Determine the (x, y) coordinate at the center of the cell enclosing the given text.  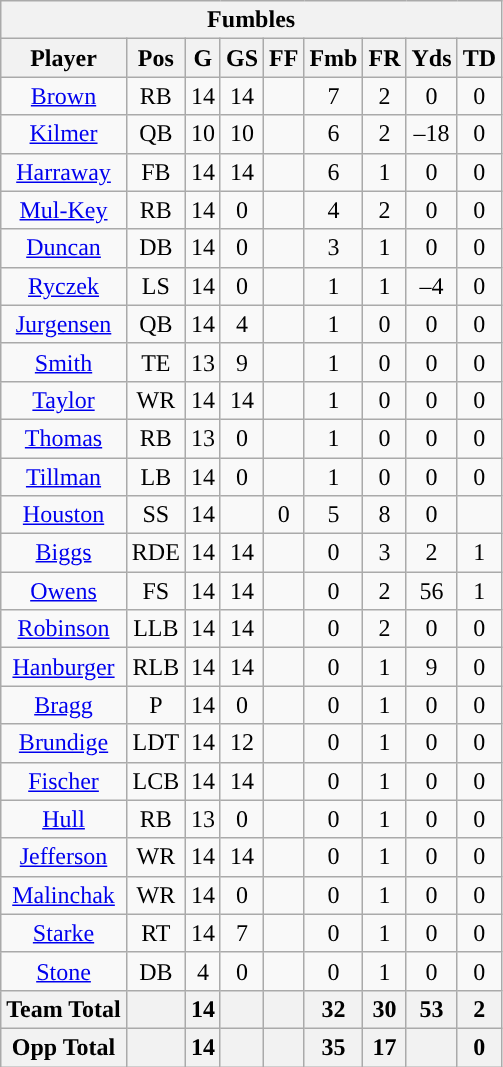
GS (242, 58)
Brundige (64, 743)
–4 (432, 286)
30 (384, 1009)
P (156, 705)
RDE (156, 553)
Player (64, 58)
Fmb (334, 58)
Bragg (64, 705)
LB (156, 477)
12 (242, 743)
–18 (432, 134)
Biggs (64, 553)
Jurgensen (64, 324)
LS (156, 286)
Tillman (64, 477)
32 (334, 1009)
Hanburger (64, 667)
Mul-Key (64, 210)
53 (432, 1009)
56 (432, 591)
Houston (64, 515)
Smith (64, 362)
RT (156, 933)
SS (156, 515)
17 (384, 1047)
Thomas (64, 438)
Yds (432, 58)
Starke (64, 933)
FS (156, 591)
Ryczek (64, 286)
FR (384, 58)
Owens (64, 591)
Taylor (64, 400)
TE (156, 362)
Malinchak (64, 895)
FF (284, 58)
LDT (156, 743)
8 (384, 515)
5 (334, 515)
Stone (64, 971)
Opp Total (64, 1047)
Brown (64, 96)
Duncan (64, 248)
35 (334, 1047)
Kilmer (64, 134)
Robinson (64, 629)
LCB (156, 781)
TD (479, 58)
FB (156, 172)
Fumbles (252, 20)
Pos (156, 58)
Jefferson (64, 857)
LLB (156, 629)
Team Total (64, 1009)
Hull (64, 819)
Fischer (64, 781)
Harraway (64, 172)
RLB (156, 667)
G (202, 58)
